Determine the [x, y] coordinate at the center of the cell enclosing the given text.  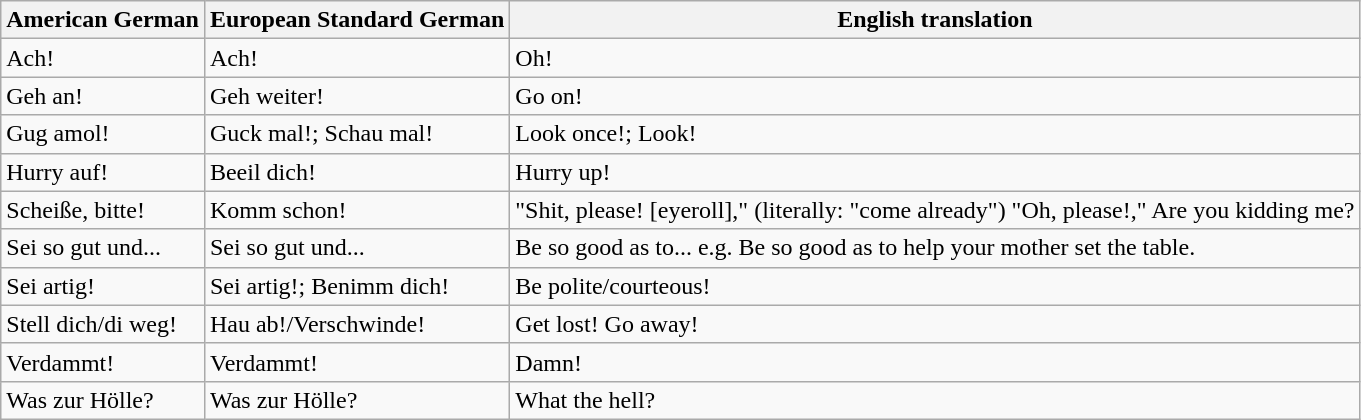
Hurry up! [935, 172]
Scheiße, bitte! [103, 210]
Go on! [935, 96]
Guck mal!; Schau mal! [356, 134]
Damn! [935, 362]
Stell dich/di weg! [103, 324]
European Standard German [356, 20]
Gug amol! [103, 134]
Geh an! [103, 96]
Look once!; Look! [935, 134]
Hau ab!/Verschwinde! [356, 324]
Geh weiter! [356, 96]
Get lost! Go away! [935, 324]
What the hell? [935, 400]
Sei artig! [103, 286]
Sei artig!; Benimm dich! [356, 286]
Oh! [935, 58]
American German [103, 20]
Komm schon! [356, 210]
Be polite/courteous! [935, 286]
"Shit, please! [eyeroll]," (literally: "come already") "Oh, please!," Are you kidding me? [935, 210]
Beeil dich! [356, 172]
Hurry auf! [103, 172]
English translation [935, 20]
Be so good as to... e.g. Be so good as to help your mother set the table. [935, 248]
